Search for the cell housing the specified text and yield its [X, Y] center coordinate. 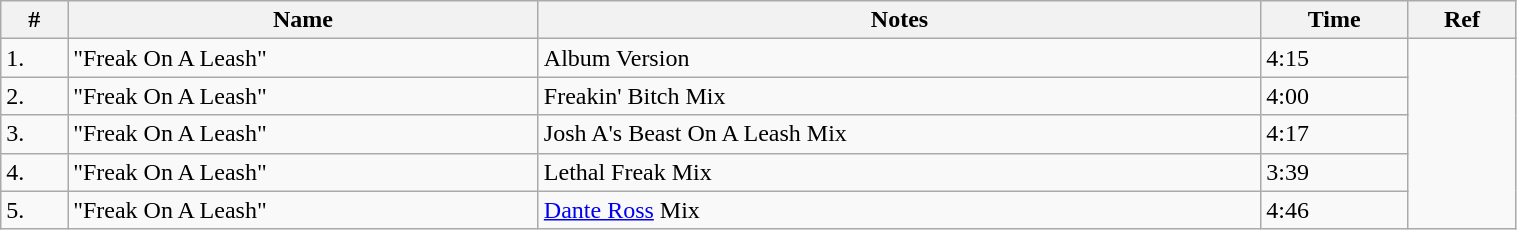
4. [34, 172]
Dante Ross Mix [899, 210]
5. [34, 210]
Album Version [899, 58]
4:00 [1334, 96]
Notes [899, 20]
4:46 [1334, 210]
Ref [1462, 20]
# [34, 20]
Time [1334, 20]
3:39 [1334, 172]
Freakin' Bitch Mix [899, 96]
Name [304, 20]
Lethal Freak Mix [899, 172]
3. [34, 134]
4:15 [1334, 58]
2. [34, 96]
1. [34, 58]
Josh A's Beast On A Leash Mix [899, 134]
4:17 [1334, 134]
